Pinpoint the cell where the given text exists, returning its (x, y) midpoint coordinate. 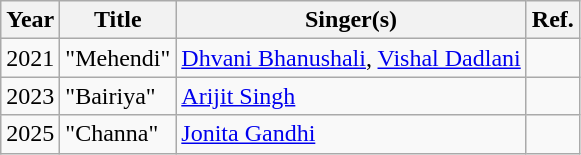
Title (118, 20)
"Channa" (118, 134)
"Mehendi" (118, 58)
Singer(s) (351, 20)
2025 (30, 134)
Ref. (552, 20)
Jonita Gandhi (351, 134)
Year (30, 20)
2023 (30, 96)
2021 (30, 58)
"Bairiya" (118, 96)
Arijit Singh (351, 96)
Dhvani Bhanushali, Vishal Dadlani (351, 58)
